Scan for the cell matching the given text and deliver its [X, Y] coordinate at center. 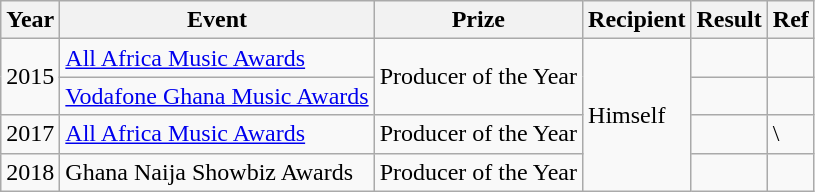
\ [790, 134]
Result [729, 20]
2017 [30, 134]
2018 [30, 172]
Ref [790, 20]
Ghana Naija Showbiz Awards [217, 172]
Prize [478, 20]
Year [30, 20]
Event [217, 20]
2015 [30, 77]
Himself [637, 115]
Vodafone Ghana Music Awards [217, 96]
Recipient [637, 20]
